Output the [x, y] coordinate of the center of the cell containing the given text.  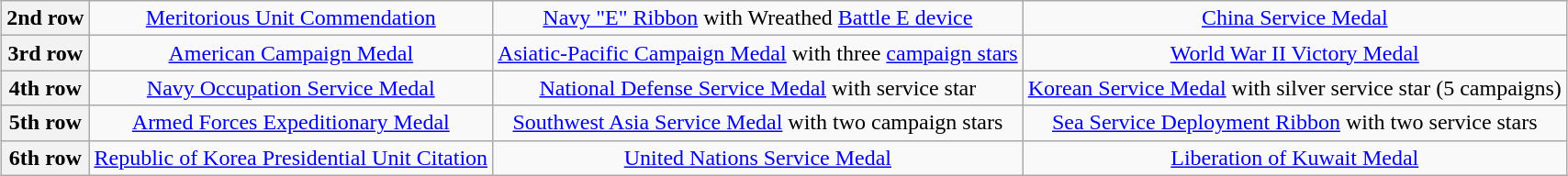
American Campaign Medal [291, 53]
Liberation of Kuwait Medal [1294, 158]
6th row [46, 158]
World War II Victory Medal [1294, 53]
Armed Forces Expeditionary Medal [291, 123]
National Defense Service Medal with service star [758, 88]
2nd row [46, 18]
China Service Medal [1294, 18]
3rd row [46, 53]
Sea Service Deployment Ribbon with two service stars [1294, 123]
Navy "E" Ribbon with Wreathed Battle E device [758, 18]
Asiatic-Pacific Campaign Medal with three campaign stars [758, 53]
Meritorious Unit Commendation [291, 18]
United Nations Service Medal [758, 158]
5th row [46, 123]
Korean Service Medal with silver service star (5 campaigns) [1294, 88]
Navy Occupation Service Medal [291, 88]
4th row [46, 88]
Republic of Korea Presidential Unit Citation [291, 158]
Southwest Asia Service Medal with two campaign stars [758, 123]
